Return (X, Y) of the center of cell containing provided text 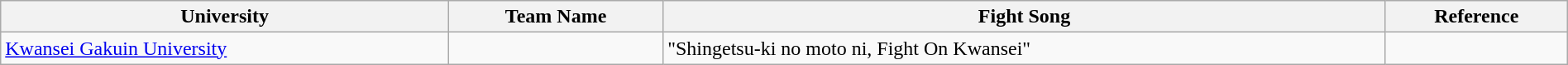
University (225, 17)
Kwansei Gakuin University (225, 48)
"Shingetsu-ki no moto ni, Fight On Kwansei" (1025, 48)
Fight Song (1025, 17)
Reference (1476, 17)
Team Name (556, 17)
